Detect which cell encompasses the target text, then output its [X, Y] center coordinate. 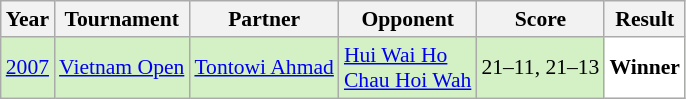
Partner [264, 19]
Tournament [122, 19]
Score [540, 19]
2007 [28, 68]
Year [28, 19]
Vietnam Open [122, 68]
Result [644, 19]
21–11, 21–13 [540, 68]
Hui Wai Ho Chau Hoi Wah [408, 68]
Winner [644, 68]
Tontowi Ahmad [264, 68]
Opponent [408, 19]
